Return the (x, y) coordinate for the center point of the cell that contains the specified text.  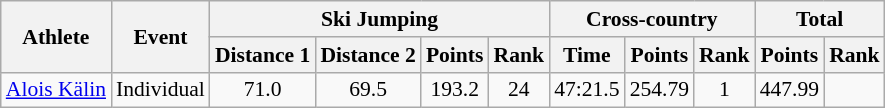
Event (160, 36)
Distance 1 (262, 55)
Individual (160, 90)
Total (820, 19)
71.0 (262, 90)
1 (724, 90)
447.99 (790, 90)
Alois Kälin (56, 90)
Athlete (56, 36)
47:21.5 (586, 90)
24 (520, 90)
Distance 2 (368, 55)
Ski Jumping (380, 19)
254.79 (660, 90)
Cross-country (652, 19)
69.5 (368, 90)
193.2 (455, 90)
Time (586, 55)
